Detect which cell encompasses the target text, then output its (x, y) center coordinate. 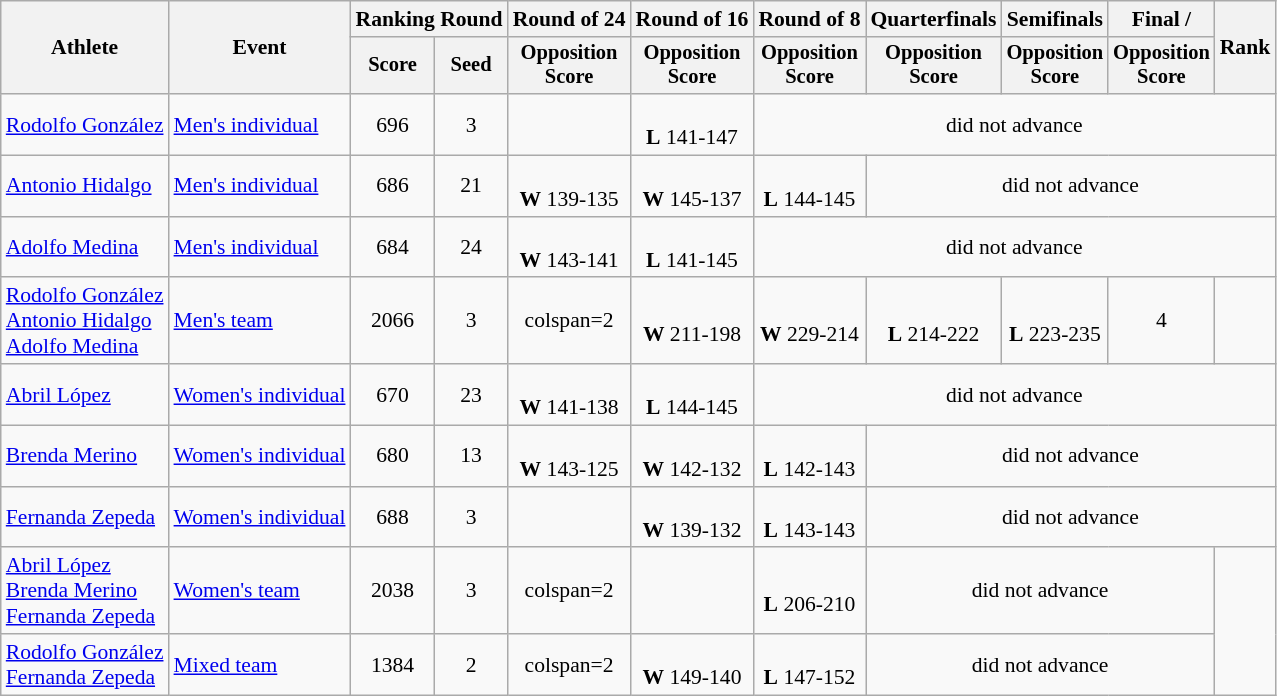
Rodolfo GonzálezAntonio HidalgoAdolfo Medina (85, 322)
Rodolfo GonzálezFernanda Zepeda (85, 664)
L 141-145 (692, 248)
W 145-137 (692, 186)
680 (393, 456)
W 139-132 (692, 518)
2 (472, 664)
13 (472, 456)
Brenda Merino (85, 456)
W 142-132 (692, 456)
696 (393, 124)
W 229-214 (809, 322)
684 (393, 248)
W 149-140 (692, 664)
Score (393, 66)
4 (1162, 322)
Women's team (260, 592)
1384 (393, 664)
Rodolfo González (85, 124)
23 (472, 394)
Round of 16 (692, 19)
L 214-222 (934, 322)
L 223-235 (1056, 322)
Mixed team (260, 664)
688 (393, 518)
W 141-138 (570, 394)
Round of 8 (809, 19)
Rank (1246, 48)
2038 (393, 592)
Athlete (85, 48)
Final / (1162, 19)
2066 (393, 322)
Abril LópezBrenda MerinoFernanda Zepeda (85, 592)
W 143-141 (570, 248)
24 (472, 248)
Men's team (260, 322)
L 206-210 (809, 592)
W 211-198 (692, 322)
L 143-143 (809, 518)
Ranking Round (430, 19)
Fernanda Zepeda (85, 518)
686 (393, 186)
670 (393, 394)
Semifinals (1056, 19)
Antonio Hidalgo (85, 186)
Round of 24 (570, 19)
21 (472, 186)
L 142-143 (809, 456)
L 147-152 (809, 664)
L 141-147 (692, 124)
W 139-135 (570, 186)
W 143-125 (570, 456)
Event (260, 48)
Adolfo Medina (85, 248)
Abril López (85, 394)
Seed (472, 66)
Quarterfinals (934, 19)
